Return (x, y) of the center of cell containing provided text 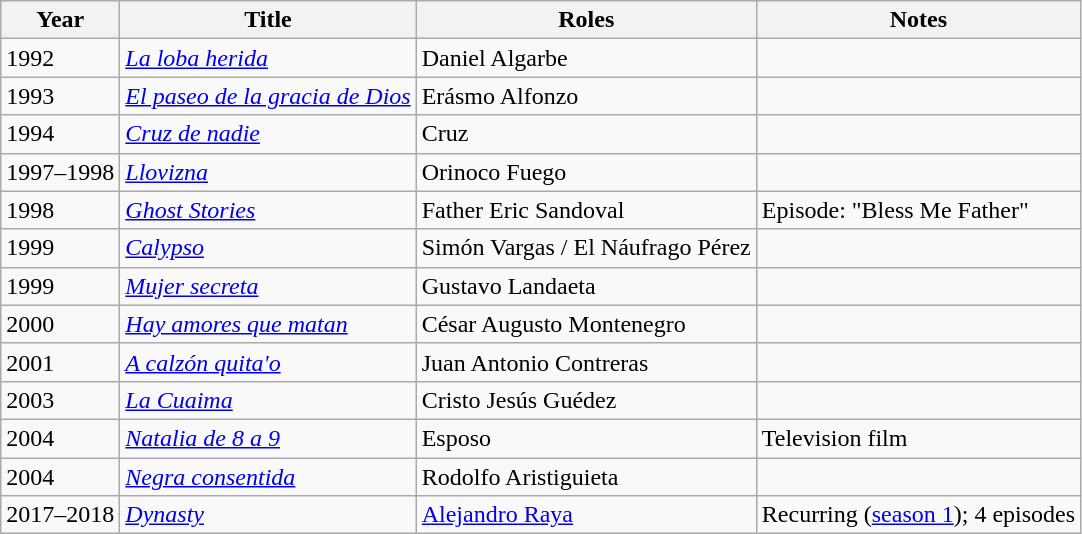
Mujer secreta (268, 286)
Roles (586, 20)
Cristo Jesús Guédez (586, 400)
1997–1998 (60, 172)
La loba herida (268, 58)
2000 (60, 324)
Father Eric Sandoval (586, 210)
1993 (60, 96)
A calzón quita'o (268, 362)
Dynasty (268, 515)
1992 (60, 58)
Calypso (268, 248)
Episode: "Bless Me Father" (918, 210)
1998 (60, 210)
Ghost Stories (268, 210)
2001 (60, 362)
Natalia de 8 a 9 (268, 438)
El paseo de la gracia de Dios (268, 96)
Esposo (586, 438)
Gustavo Landaeta (586, 286)
Erásmo Alfonzo (586, 96)
Juan Antonio Contreras (586, 362)
La Cuaima (268, 400)
Alejandro Raya (586, 515)
2003 (60, 400)
Title (268, 20)
2017–2018 (60, 515)
Cruz de nadie (268, 134)
César Augusto Montenegro (586, 324)
Hay amores que matan (268, 324)
Daniel Algarbe (586, 58)
1994 (60, 134)
Orinoco Fuego (586, 172)
Television film (918, 438)
Year (60, 20)
Recurring (season 1); 4 episodes (918, 515)
Llovizna (268, 172)
Notes (918, 20)
Simón Vargas / El Náufrago Pérez (586, 248)
Rodolfo Aristiguieta (586, 477)
Negra consentida (268, 477)
Cruz (586, 134)
